From the cell containing the given text, extract its center point as [X, Y] coordinate. 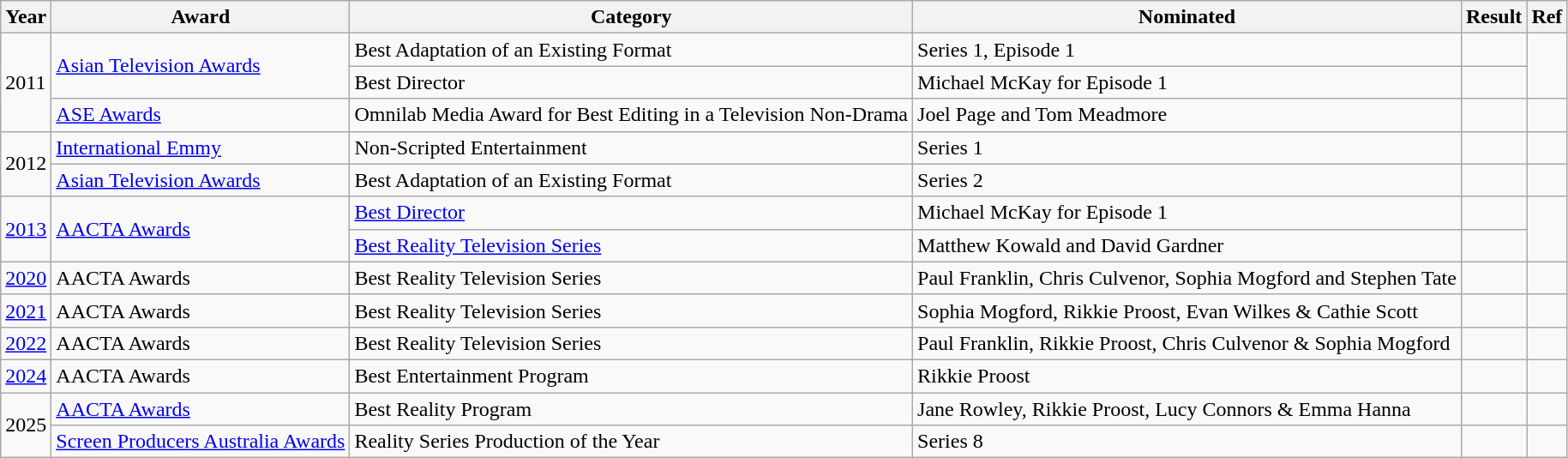
Result [1493, 17]
2013 [26, 229]
Ref [1547, 17]
Screen Producers Australia Awards [201, 442]
Omnilab Media Award for Best Editing in a Television Non-Drama [631, 115]
2020 [26, 278]
Nominated [1187, 17]
Award [201, 17]
Series 2 [1187, 180]
Series 1, Episode 1 [1187, 50]
Year [26, 17]
2012 [26, 164]
2011 [26, 82]
Rikkie Proost [1187, 376]
Matthew Kowald and David Gardner [1187, 245]
2021 [26, 310]
2022 [26, 343]
Paul Franklin, Rikkie Proost, Chris Culvenor & Sophia Mogford [1187, 343]
Series 1 [1187, 148]
Series 8 [1187, 442]
2024 [26, 376]
Category [631, 17]
Best Entertainment Program [631, 376]
Non-Scripted Entertainment [631, 148]
International Emmy [201, 148]
Reality Series Production of the Year [631, 442]
Best Reality Program [631, 409]
Jane Rowley, Rikkie Proost, Lucy Connors & Emma Hanna [1187, 409]
Joel Page and Tom Meadmore [1187, 115]
Paul Franklin, Chris Culvenor, Sophia Mogford and Stephen Tate [1187, 278]
ASE Awards [201, 115]
Sophia Mogford, Rikkie Proost, Evan Wilkes & Cathie Scott [1187, 310]
2025 [26, 425]
